Pinpoint the cell where the given text exists, returning its (X, Y) midpoint coordinate. 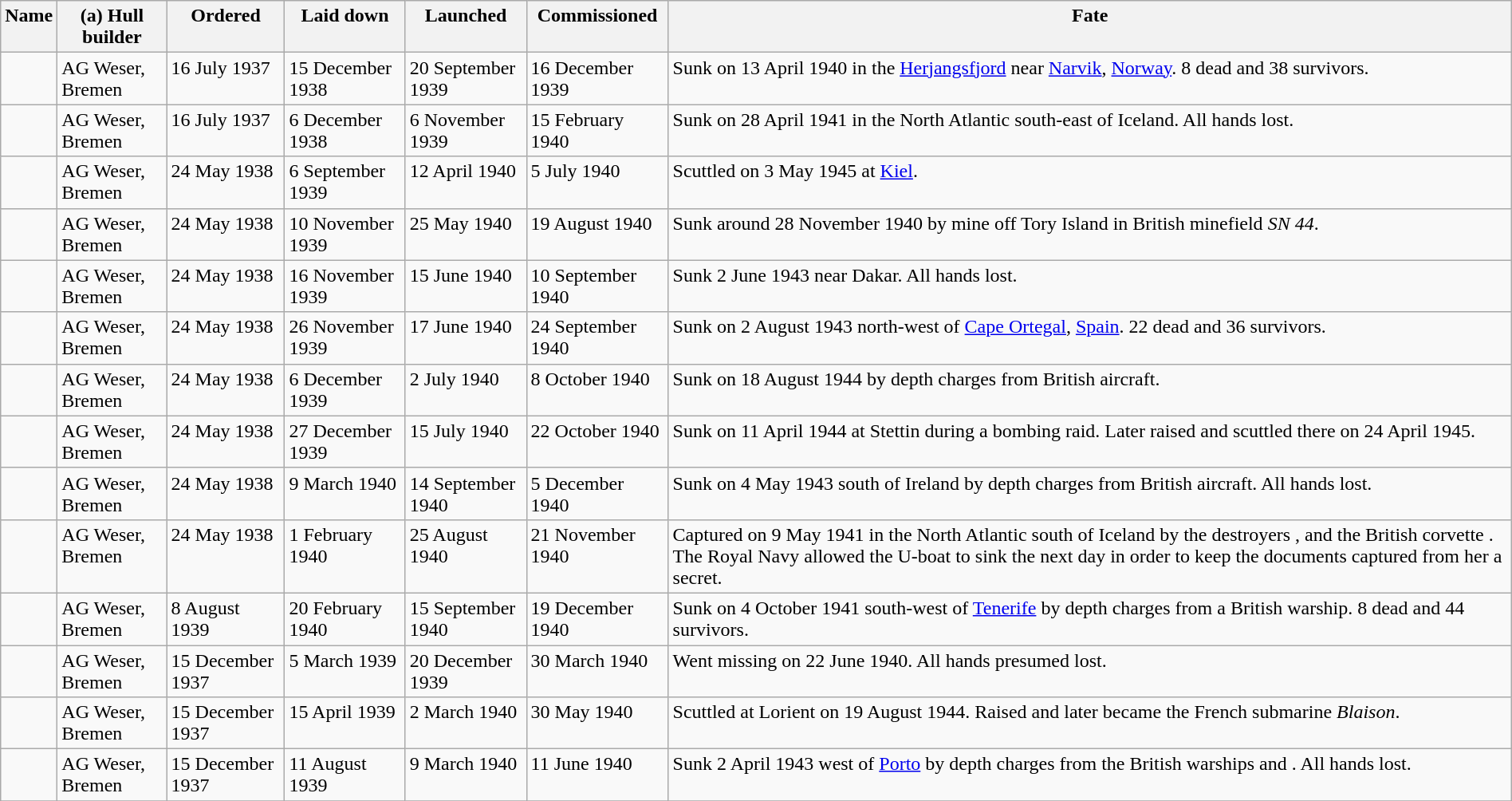
16 November 1939 (345, 286)
25 May 1940 (466, 235)
20 February 1940 (345, 619)
Ordered (226, 27)
Sunk 2 April 1943 west of Porto by depth charges from the British warships and . All hands lost. (1089, 775)
15 February 1940 (597, 131)
2 July 1940 (466, 389)
19 August 1940 (597, 235)
6 December 1939 (345, 389)
17 June 1940 (466, 338)
10 November 1939 (345, 235)
Sunk 2 June 1943 near Dakar. All hands lost. (1089, 286)
Went missing on 22 June 1940. All hands presumed lost. (1089, 670)
16 December 1939 (597, 78)
14 September 1940 (466, 493)
12 April 1940 (466, 182)
27 December 1939 (345, 442)
(a) Hull builder (112, 27)
15 September 1940 (466, 619)
15 December 1938 (345, 78)
20 December 1939 (466, 670)
10 September 1940 (597, 286)
25 August 1940 (466, 556)
6 November 1939 (466, 131)
Sunk on 28 April 1941 in the North Atlantic south-east of Iceland. All hands lost. (1089, 131)
Sunk around 28 November 1940 by mine off Tory Island in British minefield SN 44. (1089, 235)
15 July 1940 (466, 442)
8 August 1939 (226, 619)
Laid down (345, 27)
11 June 1940 (597, 775)
Sunk on 4 May 1943 south of Ireland by depth charges from British aircraft. All hands lost. (1089, 493)
24 September 1940 (597, 338)
21 November 1940 (597, 556)
15 April 1939 (345, 723)
6 September 1939 (345, 182)
Name (29, 27)
19 December 1940 (597, 619)
15 June 1940 (466, 286)
5 December 1940 (597, 493)
30 May 1940 (597, 723)
Scuttled on 3 May 1945 at Kiel. (1089, 182)
Sunk on 13 April 1940 in the Herjangsfjord near Narvik, Norway. 8 dead and 38 survivors. (1089, 78)
Sunk on 11 April 1944 at Stettin during a bombing raid. Later raised and scuttled there on 24 April 1945. (1089, 442)
8 October 1940 (597, 389)
6 December 1938 (345, 131)
2 March 1940 (466, 723)
Scuttled at Lorient on 19 August 1944. Raised and later became the French submarine Blaison. (1089, 723)
Commissioned (597, 27)
Launched (466, 27)
11 August 1939 (345, 775)
22 October 1940 (597, 442)
Fate (1089, 27)
30 March 1940 (597, 670)
5 March 1939 (345, 670)
Sunk on 4 October 1941 south-west of Tenerife by depth charges from a British warship. 8 dead and 44 survivors. (1089, 619)
26 November 1939 (345, 338)
20 September 1939 (466, 78)
5 July 1940 (597, 182)
Sunk on 18 August 1944 by depth charges from British aircraft. (1089, 389)
1 February 1940 (345, 556)
Sunk on 2 August 1943 north-west of Cape Ortegal, Spain. 22 dead and 36 survivors. (1089, 338)
